Provide the (x, y) coordinate of the cell's center where the given text is located.  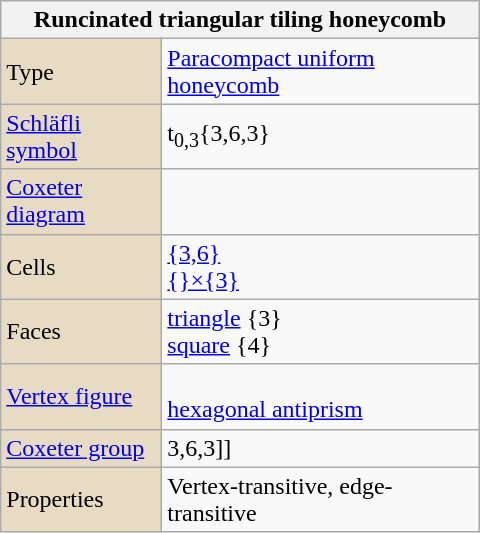
3,6,3]] (320, 448)
Coxeter diagram (82, 202)
triangle {3}square {4} (320, 332)
t0,3{3,6,3} (320, 136)
Vertex-transitive, edge-transitive (320, 500)
Faces (82, 332)
hexagonal antiprism (320, 396)
Type (82, 72)
Runcinated triangular tiling honeycomb (240, 20)
Properties (82, 500)
Cells (82, 266)
Schläfli symbol (82, 136)
Coxeter group (82, 448)
Vertex figure (82, 396)
{3,6} {}×{3} (320, 266)
Paracompact uniform honeycomb (320, 72)
